Detect which cell encompasses the target text, then output its (x, y) center coordinate. 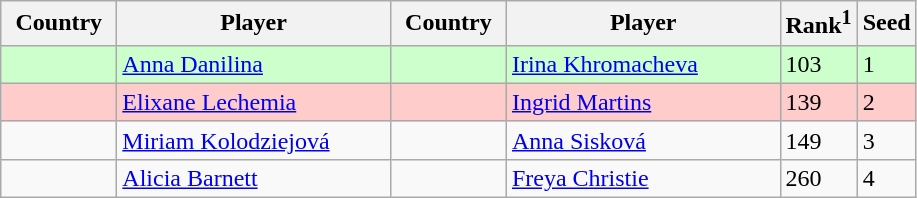
Anna Danilina (254, 64)
2 (886, 102)
1 (886, 64)
Elixane Lechemia (254, 102)
Seed (886, 24)
Alicia Barnett (254, 178)
4 (886, 178)
103 (818, 64)
Irina Khromacheva (643, 64)
139 (818, 102)
Freya Christie (643, 178)
3 (886, 140)
Miriam Kolodziejová (254, 140)
260 (818, 178)
Ingrid Martins (643, 102)
Anna Sisková (643, 140)
Rank1 (818, 24)
149 (818, 140)
